Return the (X, Y) coordinate for the center point of the cell that contains the specified text.  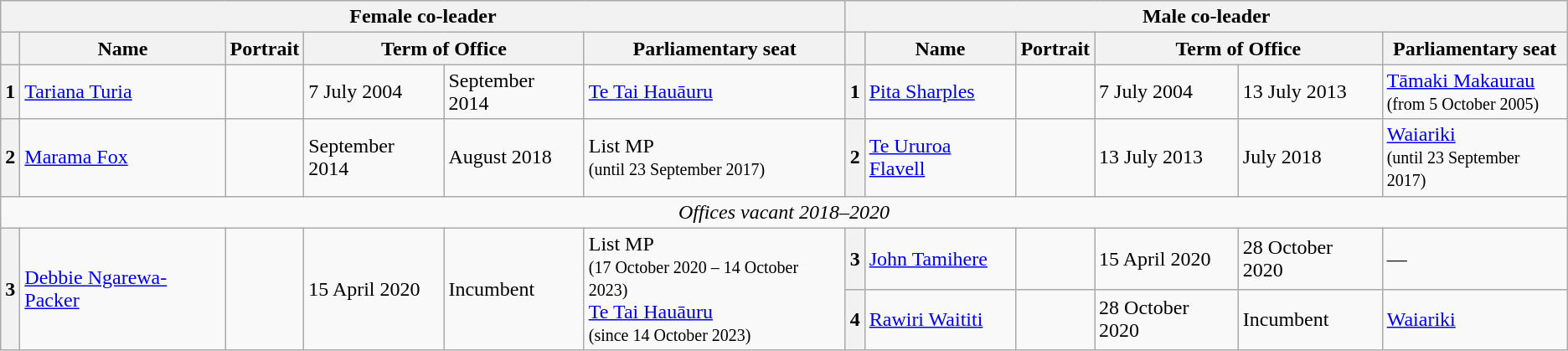
July 2018 (1310, 157)
Marama Fox (122, 157)
List MP(until 23 September 2017) (714, 157)
Rawiri Waititi (940, 320)
Te Ururoa Flavell (940, 157)
Female co-leader (423, 17)
— (1474, 258)
August 2018 (514, 157)
Offices vacant 2018–2020 (784, 212)
Pita Sharples (940, 92)
John Tamihere (940, 258)
Te Tai Hauāuru (714, 92)
Waiariki (1474, 320)
4 (854, 320)
Debbie Ngarewa-Packer (122, 289)
Tāmaki Makaurau(from 5 October 2005) (1474, 92)
Tariana Turia (122, 92)
List MP(17 October 2020 – 14 October 2023)Te Tai Hauāuru(since 14 October 2023) (714, 289)
Male co-leader (1206, 17)
Waiariki(until 23 September 2017) (1474, 157)
